Locate the cell with the specified text and output its (x, y) center coordinate. 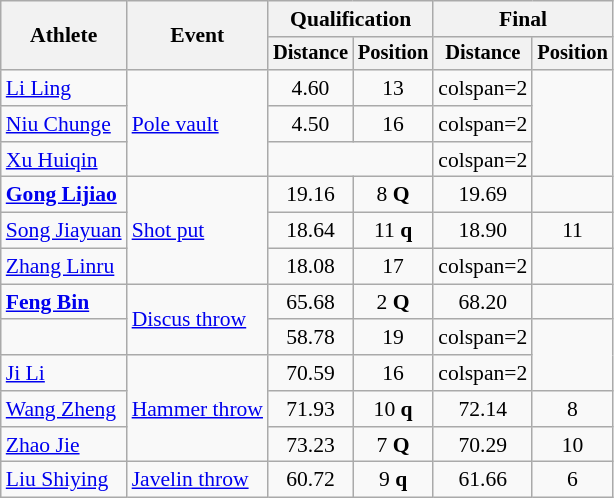
61.66 (482, 480)
Song Jiayuan (64, 231)
72.14 (482, 409)
8 (572, 409)
Javelin throw (198, 480)
10 (572, 445)
8 Q (393, 195)
60.72 (310, 480)
13 (393, 88)
Discus throw (198, 320)
73.23 (310, 445)
Niu Chunge (64, 124)
9 q (393, 480)
Event (198, 36)
Zhao Jie (64, 445)
71.93 (310, 409)
Liu Shiying (64, 480)
4.60 (310, 88)
70.29 (482, 445)
Qualification (350, 19)
6 (572, 480)
Pole vault (198, 124)
4.50 (310, 124)
70.59 (310, 373)
18.64 (310, 231)
Hammer throw (198, 408)
Li Ling (64, 88)
19 (393, 338)
7 Q (393, 445)
11 q (393, 231)
18.90 (482, 231)
Wang Zheng (64, 409)
Shot put (198, 230)
Xu Huiqin (64, 160)
58.78 (310, 338)
Gong Lijiao (64, 195)
19.16 (310, 195)
10 q (393, 409)
2 Q (393, 302)
Final (522, 19)
19.69 (482, 195)
68.20 (482, 302)
Athlete (64, 36)
Ji Li (64, 373)
Feng Bin (64, 302)
17 (393, 267)
Zhang Linru (64, 267)
65.68 (310, 302)
18.08 (310, 267)
11 (572, 231)
